Determine the [x, y] coordinate at the center of the cell enclosing the given text.  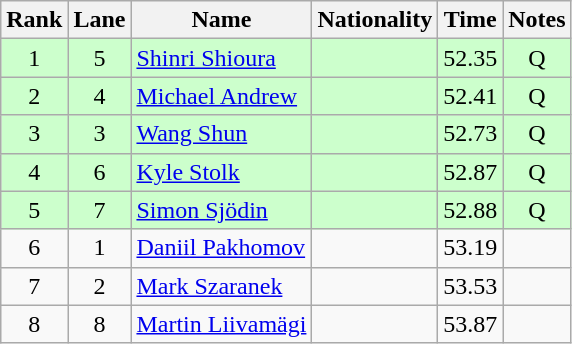
Michael Andrew [222, 96]
Notes [537, 20]
Martin Liivamägi [222, 324]
Shinri Shioura [222, 58]
Wang Shun [222, 134]
53.19 [470, 248]
52.73 [470, 134]
Kyle Stolk [222, 172]
Rank [34, 20]
Name [222, 20]
Lane [100, 20]
Simon Sjödin [222, 210]
53.53 [470, 286]
Nationality [375, 20]
52.41 [470, 96]
52.88 [470, 210]
52.35 [470, 58]
53.87 [470, 324]
Daniil Pakhomov [222, 248]
52.87 [470, 172]
Mark Szaranek [222, 286]
Time [470, 20]
